Provide the (X, Y) coordinate of the cell's center where the given text is located.  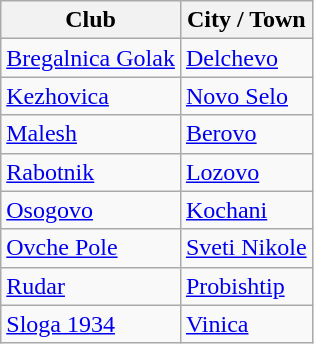
Delchevo (246, 58)
Rudar (91, 286)
Malesh (91, 134)
Sveti Nikole (246, 248)
Vinica (246, 324)
Berovo (246, 134)
Rabotnik (91, 172)
Kochani (246, 210)
Ovche Pole (91, 248)
Club (91, 20)
Kezhovica (91, 96)
City / Town (246, 20)
Novo Selo (246, 96)
Lozovo (246, 172)
Sloga 1934 (91, 324)
Osogovo (91, 210)
Probishtip (246, 286)
Bregalnica Golak (91, 58)
